Scan for the cell matching the given text and deliver its (X, Y) coordinate at center. 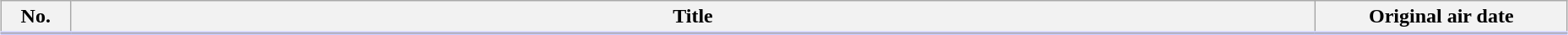
Title (693, 17)
No. (35, 17)
Original air date (1441, 17)
